Capture the cell that displays the provided text and extract its (x, y) central coordinate. 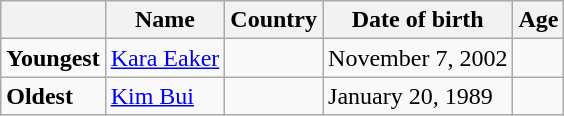
January 20, 1989 (418, 96)
Kim Bui (165, 96)
Country (274, 20)
Oldest (53, 96)
Kara Eaker (165, 58)
November 7, 2002 (418, 58)
Date of birth (418, 20)
Name (165, 20)
Age (538, 20)
Youngest (53, 58)
